Pinpoint the cell where the given text exists, returning its (x, y) midpoint coordinate. 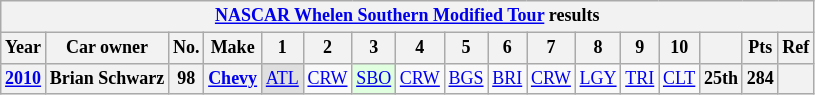
4 (420, 48)
BRI (508, 78)
10 (680, 48)
1 (282, 48)
5 (466, 48)
ATL (282, 78)
98 (186, 78)
7 (552, 48)
Brian Schwarz (106, 78)
TRI (640, 78)
No. (186, 48)
Chevy (233, 78)
CLT (680, 78)
3 (374, 48)
2 (328, 48)
25th (722, 78)
Year (24, 48)
BGS (466, 78)
2010 (24, 78)
9 (640, 48)
Ref (796, 48)
NASCAR Whelen Southern Modified Tour results (408, 16)
LGY (598, 78)
6 (508, 48)
Make (233, 48)
8 (598, 48)
Car owner (106, 48)
Pts (760, 48)
284 (760, 78)
SBO (374, 78)
